Locate the cell with the specified text and output its [X, Y] center coordinate. 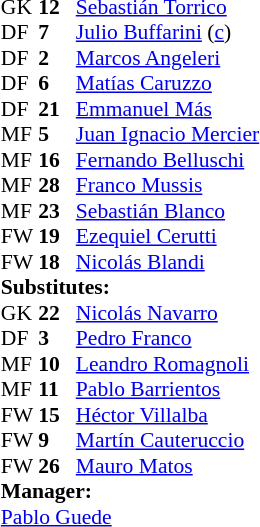
Pedro Franco [168, 339]
Franco Mussis [168, 185]
Martín Cauteruccio [168, 441]
Nicolás Blandi [168, 262]
21 [57, 109]
Juan Ignacio Mercier [168, 135]
23 [57, 211]
2 [57, 58]
Manager: [130, 491]
28 [57, 185]
5 [57, 135]
Emmanuel Más [168, 109]
9 [57, 441]
GK [20, 313]
7 [57, 33]
10 [57, 364]
19 [57, 237]
Matías Caruzzo [168, 83]
Leandro Romagnoli [168, 364]
Substitutes: [130, 287]
15 [57, 415]
Marcos Angeleri [168, 58]
Ezequiel Cerutti [168, 237]
Fernando Belluschi [168, 160]
22 [57, 313]
16 [57, 160]
Héctor Villalba [168, 415]
6 [57, 83]
3 [57, 339]
Mauro Matos [168, 466]
18 [57, 262]
Julio Buffarini (c) [168, 33]
Sebastián Blanco [168, 211]
11 [57, 389]
26 [57, 466]
Pablo Barrientos [168, 389]
Nicolás Navarro [168, 313]
